From the cell containing the given text, extract its center point as [X, Y] coordinate. 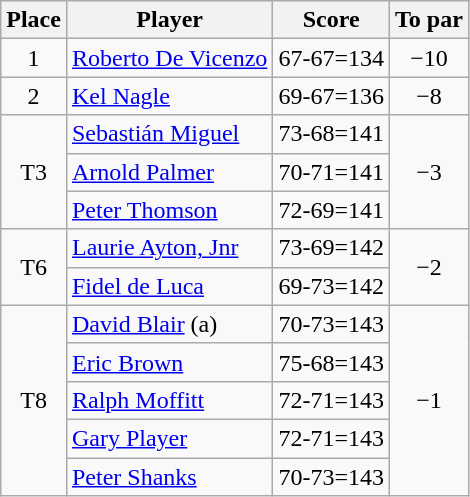
73-68=141 [332, 134]
69-67=136 [332, 96]
Sebastián Miguel [169, 134]
Place [34, 20]
Score [332, 20]
T6 [34, 267]
Laurie Ayton, Jnr [169, 248]
Ralph Moffitt [169, 400]
69-73=142 [332, 286]
Eric Brown [169, 362]
Roberto De Vicenzo [169, 58]
70-71=141 [332, 172]
Fidel de Luca [169, 286]
67-67=134 [332, 58]
−1 [430, 400]
Player [169, 20]
Peter Thomson [169, 210]
To par [430, 20]
72-69=141 [332, 210]
Kel Nagle [169, 96]
−8 [430, 96]
Gary Player [169, 438]
−10 [430, 58]
73-69=142 [332, 248]
David Blair (a) [169, 324]
1 [34, 58]
−2 [430, 267]
Peter Shanks [169, 477]
T3 [34, 172]
−3 [430, 172]
Arnold Palmer [169, 172]
2 [34, 96]
T8 [34, 400]
75-68=143 [332, 362]
